Return the [x, y] coordinate for the center point of the cell that contains the specified text.  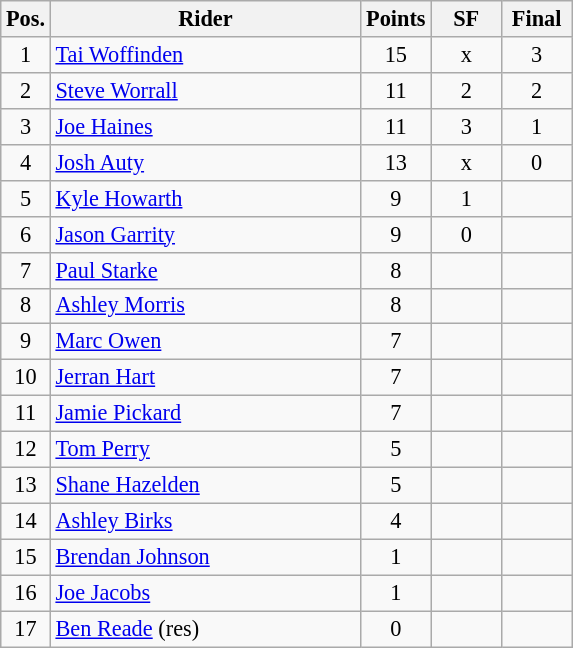
Ben Reade (res) [205, 629]
Final [536, 19]
Pos. [26, 19]
6 [26, 234]
Joe Jacobs [205, 593]
Jason Garrity [205, 234]
12 [26, 450]
Rider [205, 19]
Ashley Morris [205, 306]
Tai Woffinden [205, 55]
Josh Auty [205, 162]
16 [26, 593]
Joe Haines [205, 126]
14 [26, 521]
Tom Perry [205, 450]
17 [26, 629]
10 [26, 378]
Paul Starke [205, 270]
Brendan Johnson [205, 557]
Jamie Pickard [205, 414]
Points [396, 19]
SF [466, 19]
Shane Hazelden [205, 485]
Kyle Howarth [205, 198]
Jerran Hart [205, 378]
Steve Worrall [205, 90]
Ashley Birks [205, 521]
Marc Owen [205, 342]
